For the text-containing cell, return its midpoint in [x, y] coordinate format. 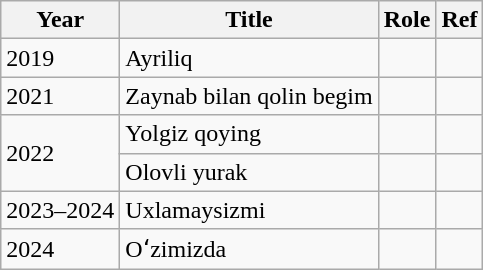
Role [407, 20]
Ayriliq [249, 58]
Oʻzimizda [249, 249]
Zaynab bilan qolin begim [249, 96]
2019 [60, 58]
Olovli yurak [249, 172]
Title [249, 20]
Yolgiz qoying [249, 134]
Uxlamaysizmi [249, 210]
2023–2024 [60, 210]
Ref [460, 20]
2021 [60, 96]
2022 [60, 153]
2024 [60, 249]
Year [60, 20]
